Return (X, Y) of the center of cell containing provided text 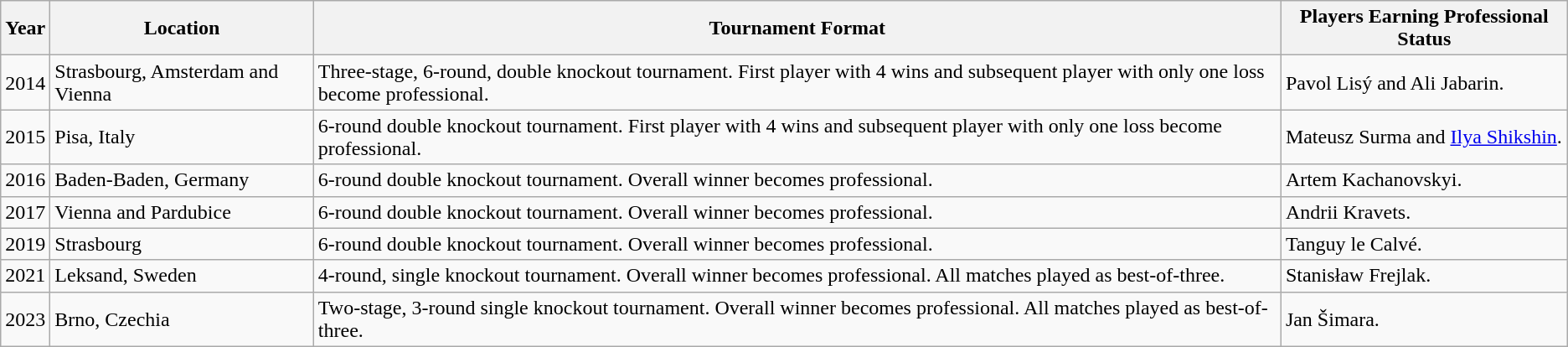
Vienna and Pardubice (182, 212)
Pisa, Italy (182, 137)
Pavol Lisý and Ali Jabarin. (1424, 82)
Year (25, 28)
2017 (25, 212)
Mateusz Surma and Ilya Shikshin. (1424, 137)
Strasbourg, Amsterdam and Vienna (182, 82)
4-round, single knockout tournament. Overall winner becomes professional. All matches played as best-of-three. (797, 276)
Two-stage, 3-round single knockout tournament. Overall winner becomes professional. All matches played as best-of-three. (797, 319)
Stanisław Frejlak. (1424, 276)
Jan Šimara. (1424, 319)
Three-stage, 6-round, double knockout tournament. First player with 4 wins and subsequent player with only one loss become professional. (797, 82)
2019 (25, 244)
Baden-Baden, Germany (182, 180)
Leksand, Sweden (182, 276)
2021 (25, 276)
Location (182, 28)
Tanguy le Calvé. (1424, 244)
2015 (25, 137)
2014 (25, 82)
Andrii Kravets. (1424, 212)
Players Earning Professional Status (1424, 28)
Brno, Czechia (182, 319)
Tournament Format (797, 28)
6-round double knockout tournament. First player with 4 wins and subsequent player with only one loss become professional. (797, 137)
Strasbourg (182, 244)
Artem Kachanovskyi. (1424, 180)
2016 (25, 180)
2023 (25, 319)
